Return the (x, y) coordinate for the center point of the cell that contains the specified text.  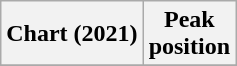
Peakposition (189, 34)
Chart (2021) (72, 34)
